Determine the [X, Y] coordinate at the center of the cell enclosing the given text.  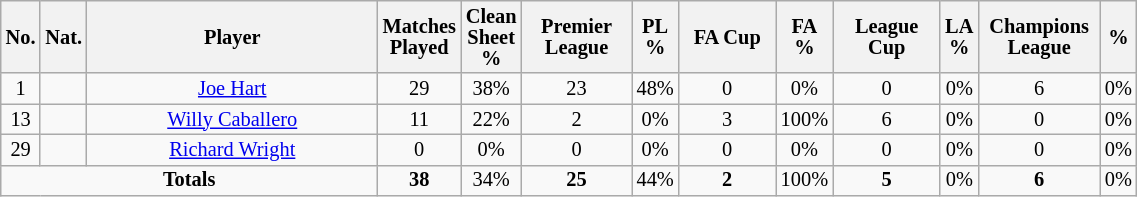
FA Cup [728, 36]
Nat. [63, 36]
Premier League [576, 36]
38% [492, 88]
44% [656, 180]
Willy Caballero [232, 120]
Joe Hart [232, 88]
League Cup [886, 36]
Champions League [1039, 36]
1 [21, 88]
48% [656, 88]
Player [232, 36]
Matches Played [420, 36]
38 [420, 180]
22% [492, 120]
FA% [804, 36]
13 [21, 120]
% [1118, 36]
LA% [959, 36]
Totals [190, 180]
No. [21, 36]
34% [492, 180]
11 [420, 120]
5 [886, 180]
PL% [656, 36]
Clean Sheet % [492, 36]
3 [728, 120]
25 [576, 180]
Richard Wright [232, 150]
23 [576, 88]
